Extract the (X, Y) coordinate from the center of the cell holding the provided text.  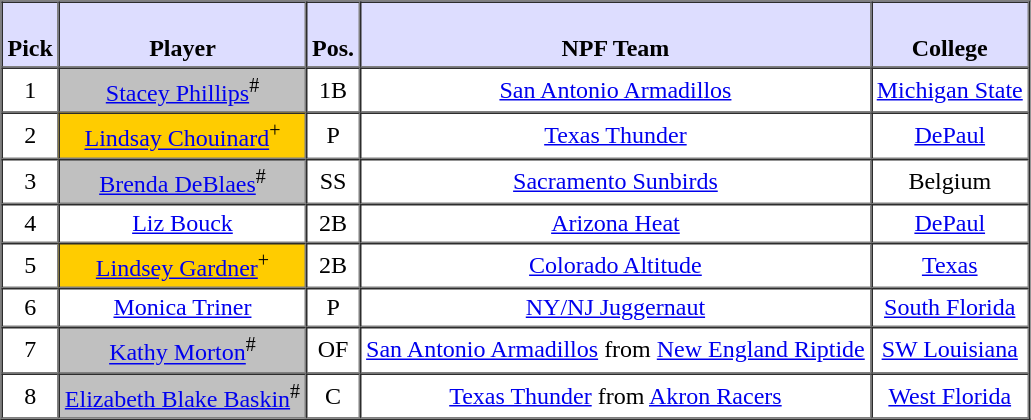
Sacramento Sunbirds (616, 180)
Monica Triner (182, 308)
NPF Team (616, 35)
Liz Bouck (182, 224)
Texas Thunder from Akron Racers (616, 396)
Stacey Phillips# (182, 90)
Lindsay Chouinard+ (182, 136)
SS (333, 180)
Pos. (333, 35)
3 (30, 180)
1B (333, 90)
San Antonio Armadillos (616, 90)
7 (30, 350)
NY/NJ Juggernaut (616, 308)
1 (30, 90)
8 (30, 396)
C (333, 396)
Brenda DeBlaes# (182, 180)
5 (30, 266)
College (950, 35)
Player (182, 35)
SW Louisiana (950, 350)
West Florida (950, 396)
Arizona Heat (616, 224)
2 (30, 136)
Lindsey Gardner+ (182, 266)
4 (30, 224)
6 (30, 308)
Michigan State (950, 90)
Pick (30, 35)
Kathy Morton# (182, 350)
OF (333, 350)
Texas Thunder (616, 136)
Elizabeth Blake Baskin# (182, 396)
Texas (950, 266)
Colorado Altitude (616, 266)
San Antonio Armadillos from New England Riptide (616, 350)
Belgium (950, 180)
South Florida (950, 308)
